Search for the cell housing the specified text and yield its [x, y] center coordinate. 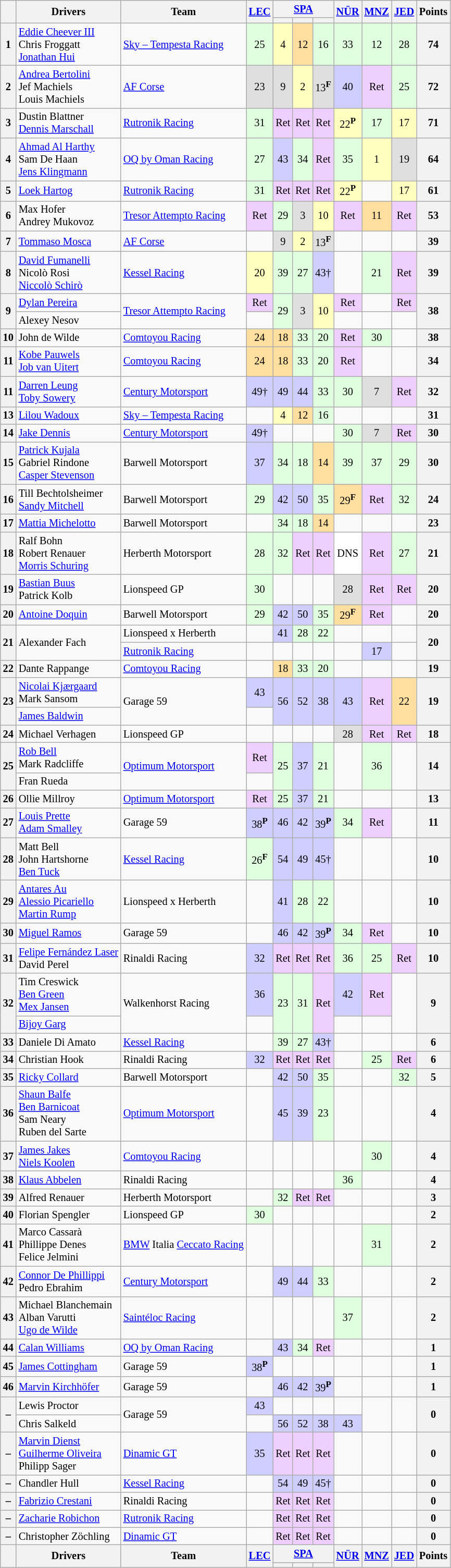
Ahmad Al Harthy Sam De Haan Jens Klingmann [69, 160]
Miguel Ramos [69, 933]
Till Bechtolsheimer Sandy Mitchell [69, 499]
David Fumanelli Nicolò Rosi Niccolò Schirò [69, 273]
Marvin Dienst Guilherme Oliveira Philipp Sager [69, 1453]
Marvin Kirchhöfer [69, 1387]
Daniele Di Amato [69, 1042]
15 [8, 463]
Nicolai Kjærgaard Mark Sansom [69, 692]
Chandler Hull [69, 1484]
Dustin Blattner Dennis Marschall [69, 123]
Ralf Bohn Robert Renauer Morris Schuring [69, 553]
Saintéloc Racing [183, 1318]
Florian Spengler [69, 1215]
Lilou Wadoux [69, 415]
Fabrizio Crestani [69, 1501]
Antares Au Alessio Picariello Martin Rump [69, 902]
Louis Prette Adam Smalley [69, 823]
8 [8, 273]
74 [433, 44]
71 [433, 123]
61 [433, 191]
Matt Bell John Hartshorne Ben Tuck [69, 859]
Michael Blanchemain Alban Varutti Ugo de Wilde [69, 1318]
Loek Hartog [69, 191]
Shaun Balfe Ben Barnicoat Sam Neary Ruben del Sarte [69, 1113]
Fran Rueda [69, 781]
Christopher Zöchling [69, 1536]
Dylan Pereira [69, 303]
Mattia Michelotto [69, 523]
Walkenhorst Racing [183, 1003]
Christian Hook [69, 1060]
Ollie Millroy [69, 799]
John de Wilde [69, 338]
Lewis Proctor [69, 1406]
BMW Italia Ceccato Racing [183, 1245]
Tommaso Mosca [69, 241]
Calan Williams [69, 1347]
Alexey Nesov [69, 320]
26 [8, 799]
Darren Leung Toby Sowery [69, 391]
Eddie Cheever III Chris Froggatt Jonathan Hui [69, 44]
Jake Dennis [69, 433]
Bijoy Garg [69, 1024]
Max Hofer Andrey Mukovoz [69, 216]
Alfred Renauer [69, 1197]
Kobe Pauwels Job van Uitert [69, 361]
Michael Verhagen [69, 734]
DNS [348, 553]
Dante Rappange [69, 669]
James Cottingham [69, 1367]
53 [433, 216]
Felipe Fernández Laser David Perel [69, 958]
Marco Cassarà Phillippe Denes Felice Jelmini [69, 1245]
Bastian Buus Patrick Kolb [69, 590]
64 [433, 160]
Zacharie Robichon [69, 1518]
Tim Creswick Ben Green Mex Jansen [69, 995]
72 [433, 87]
Andrea Bertolini Jef Machiels Louis Machiels [69, 87]
James Baldwin [69, 716]
Rob Bell Mark Radcliffe [69, 757]
Alexander Fach [69, 642]
Patrick Kujala Gabriel Rindone Casper Stevenson [69, 463]
Antoine Doquin [69, 614]
Klaus Abbelen [69, 1180]
James Jakes Niels Koolen [69, 1156]
Chris Salkeld [69, 1424]
26F [260, 859]
Connor De Phillippi Pedro Ebrahim [69, 1281]
Ricky Collard [69, 1077]
